For the text-containing cell, return its midpoint in (X, Y) coordinate format. 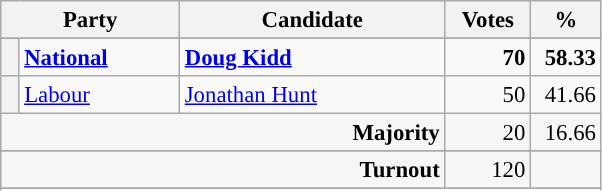
Turnout (223, 170)
Majority (223, 133)
120 (488, 170)
Party (90, 20)
Candidate (312, 20)
16.66 (566, 133)
20 (488, 133)
Doug Kidd (312, 58)
Jonathan Hunt (312, 95)
58.33 (566, 58)
50 (488, 95)
% (566, 20)
Votes (488, 20)
Labour (100, 95)
70 (488, 58)
41.66 (566, 95)
National (100, 58)
